Extract the (X, Y) coordinate from the center of the cell holding the provided text.  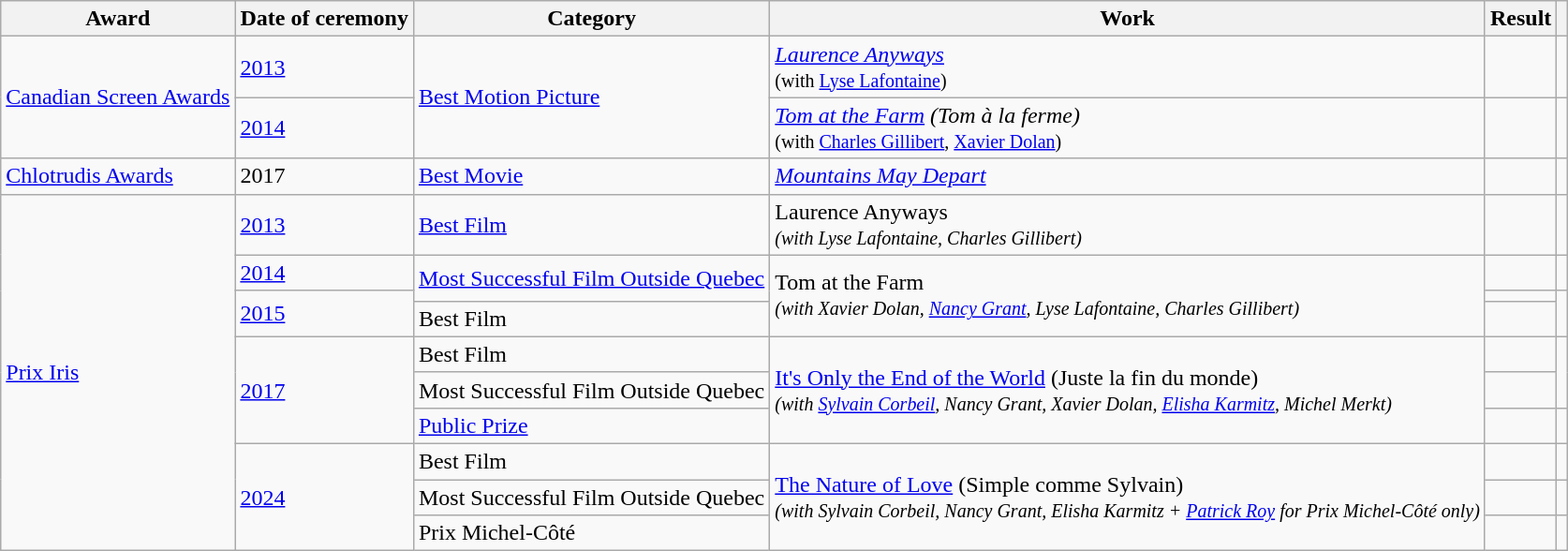
Date of ceremony (324, 19)
Best Movie (591, 176)
Chlotrudis Awards (118, 176)
Work (1128, 19)
Prix Michel-Côté (591, 533)
Award (118, 19)
2015 (324, 313)
Prix Iris (118, 373)
Laurence Anyways(with Lyse Lafontaine, Charles Gillibert) (1128, 225)
The Nature of Love (Simple comme Sylvain)(with Sylvain Corbeil, Nancy Grant, Elisha Karmitz + Patrick Roy for Prix Michel-Côté only) (1128, 497)
Tom at the Farm (Tom à la ferme)(with Charles Gillibert, Xavier Dolan) (1128, 127)
2024 (324, 497)
It's Only the End of the World (Juste la fin du monde)(with Sylvain Corbeil, Nancy Grant, Xavier Dolan, Elisha Karmitz, Michel Merkt) (1128, 390)
Mountains May Depart (1128, 176)
Canadian Screen Awards (118, 97)
Laurence Anyways(with Lyse Lafontaine) (1128, 67)
Tom at the Farm(with Xavier Dolan, Nancy Grant, Lyse Lafontaine, Charles Gillibert) (1128, 296)
Public Prize (591, 425)
Result (1520, 19)
Category (591, 19)
Best Motion Picture (591, 97)
